Locate the cell with the specified text and output its [x, y] center coordinate. 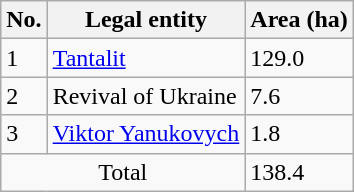
1.8 [300, 134]
No. [24, 20]
Legal entity [146, 20]
129.0 [300, 58]
Tantalit [146, 58]
Revival of Ukraine [146, 96]
Area (ha) [300, 20]
1 [24, 58]
138.4 [300, 172]
7.6 [300, 96]
3 [24, 134]
Total [123, 172]
Viktor Yanukovych [146, 134]
2 [24, 96]
